Provide the (x, y) coordinate of the cell's center where the given text is located.  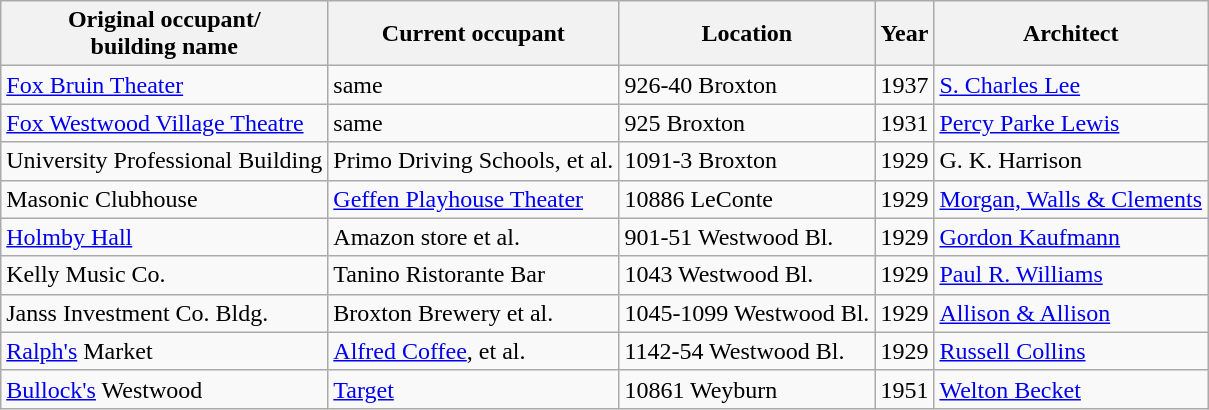
Tanino Ristorante Bar (474, 275)
Ralph's Market (164, 351)
Russell Collins (1071, 351)
Amazon store et al. (474, 237)
Current occupant (474, 34)
Alfred Coffee, et al. (474, 351)
Bullock's Westwood (164, 389)
University Professional Building (164, 161)
Location (747, 34)
Allison & Allison (1071, 313)
Gordon Kaufmann (1071, 237)
Paul R. Williams (1071, 275)
S. Charles Lee (1071, 85)
Morgan, Walls & Clements (1071, 199)
Geffen Playhouse Theater (474, 199)
Fox Bruin Theater (164, 85)
926-40 Broxton (747, 85)
Masonic Clubhouse (164, 199)
Kelly Music Co. (164, 275)
1951 (904, 389)
Target (474, 389)
Welton Becket (1071, 389)
Holmby Hall (164, 237)
925 Broxton (747, 123)
10886 LeConte (747, 199)
Year (904, 34)
Original occupant/building name (164, 34)
1091-3 Broxton (747, 161)
Janss Investment Co. Bldg. (164, 313)
Primo Driving Schools, et al. (474, 161)
1043 Westwood Bl. (747, 275)
1937 (904, 85)
Architect (1071, 34)
1142-54 Westwood Bl. (747, 351)
Fox Westwood Village Theatre (164, 123)
1931 (904, 123)
Broxton Brewery et al. (474, 313)
1045-1099 Westwood Bl. (747, 313)
G. K. Harrison (1071, 161)
10861 Weyburn (747, 389)
901-51 Westwood Bl. (747, 237)
Percy Parke Lewis (1071, 123)
